Detect which cell encompasses the target text, then output its [x, y] center coordinate. 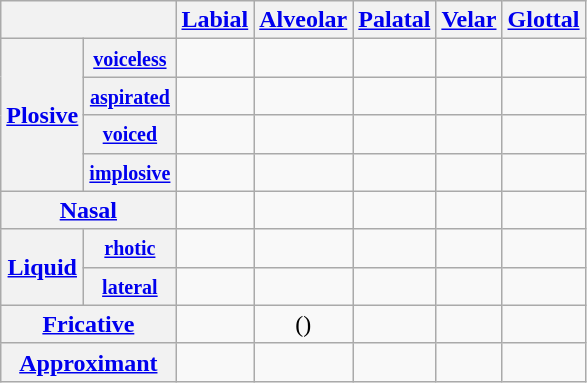
voiceless [130, 58]
implosive [130, 172]
rhotic [130, 248]
Liquid [42, 267]
Approximant [88, 362]
Velar [469, 20]
Fricative [88, 324]
Palatal [394, 20]
aspirated [130, 96]
Nasal [88, 210]
Alveolar [304, 20]
Glottal [544, 20]
voiced [130, 134]
() [304, 324]
lateral [130, 286]
Labial [215, 20]
Plosive [42, 115]
